Return [x, y] of the center of cell containing provided text 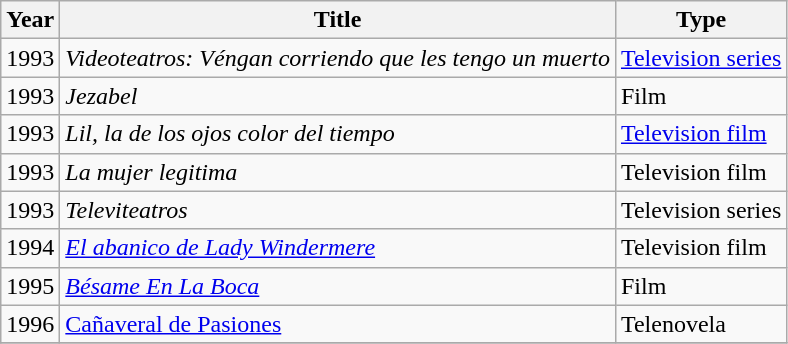
Bésame En La Boca [338, 286]
1995 [30, 286]
1996 [30, 324]
Telenovela [700, 324]
La mujer legitima [338, 172]
Jezabel [338, 96]
Title [338, 20]
Type [700, 20]
Videoteatros: Véngan corriendo que les tengo un muerto [338, 58]
Cañaveral de Pasiones [338, 324]
Televiteatros [338, 210]
Year [30, 20]
Lil, la de los ojos color del tiempo [338, 134]
1994 [30, 248]
El abanico de Lady Windermere [338, 248]
